Return [X, Y] of the center of cell containing provided text 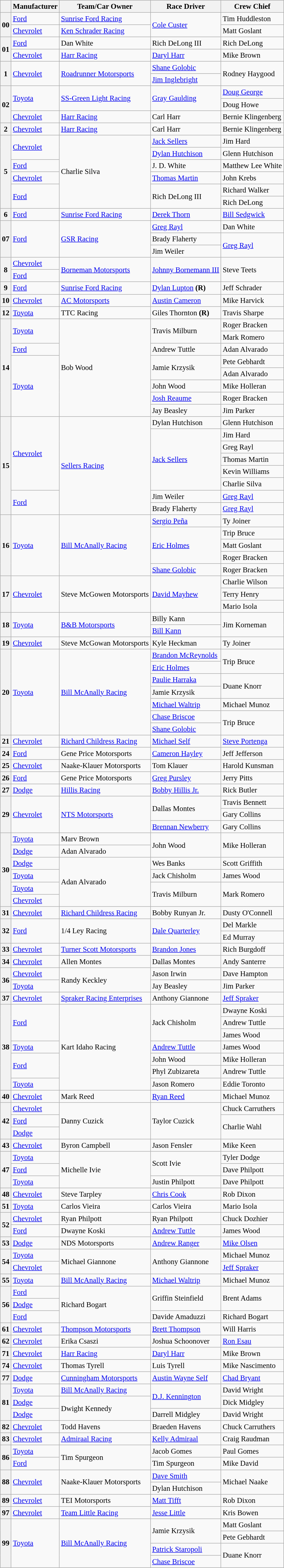
Taylor Cuzick [185, 1120]
Steve Teets [252, 270]
Mike Keen [252, 1145]
Matt Tifft [185, 1500]
J. D. White [185, 166]
Del Markle [252, 925]
SS-Green Light Racing [105, 98]
D.J. Kennington [185, 1396]
Bob Wood [105, 367]
Ed Murray [252, 937]
Jim Korneman [252, 625]
Mike Harvick [252, 300]
AC Motorsports [105, 300]
Charlie Wahl [252, 1127]
Gray Gaulding [185, 98]
48 [6, 1194]
Michael Naake [252, 1482]
Borneman Motorsports [105, 270]
Bill Kann [185, 631]
Hillis Racing [105, 790]
Jason Romero [185, 1084]
88 [6, 1482]
Steve Portenga [252, 741]
GSR Racing [105, 239]
53 [6, 1243]
12 [6, 313]
Michael Giannone [105, 1262]
9 [6, 288]
Jerry Pitts [252, 778]
54 [6, 1262]
Phyl Zubizareta [185, 1072]
Cunningham Motorsports [105, 1378]
Craig Raudman [252, 1439]
43 [6, 1145]
Matthew Lee White [252, 166]
55 [6, 1280]
24 [6, 753]
Dusty O'Connell [252, 913]
Erika Csaszi [105, 1341]
Dale Quarterley [185, 931]
71 [6, 1353]
Dave Smith [185, 1476]
Will Harris [252, 1329]
Brandon McReynolds [185, 655]
Danny Cuzick [105, 1120]
36 [6, 980]
Bobby Runyan Jr. [185, 913]
Rick Butler [252, 790]
Crew Chief [252, 7]
Mike David [252, 1464]
Dylan Lupton (R) [185, 288]
2 [6, 129]
Griffin Steinfield [185, 1298]
18 [6, 625]
Ken Schrader Racing [105, 31]
Eddie Toronto [252, 1084]
Jason Fensler [185, 1145]
Jeff Jefferson [252, 753]
29 [6, 815]
David Mayhew [185, 594]
Rodney Haygood [252, 74]
Steve McGowan Motorsports [105, 643]
Kyle Heckman [185, 643]
Mark Reed [105, 1096]
Jim Inglebright [185, 80]
07 [6, 239]
Darrell Midgley [185, 1415]
Kevin Williams [252, 472]
Byron Campbell [105, 1145]
Austin Cameron [185, 300]
Patrick Staropoli [185, 1549]
99 [6, 1543]
01 [6, 50]
B&B Motorsports [105, 625]
Kart Idaho Racing [105, 1048]
Team/Car Owner [105, 7]
10 [6, 300]
21 [6, 741]
Steve Tarpley [105, 1194]
Roadrunner Motorsports [105, 74]
Doug Howe [252, 105]
John Krebs [252, 178]
Josh Reaume [185, 398]
Steve McGowen Motorsports [105, 594]
00 [6, 25]
25 [6, 766]
8 [6, 270]
Luis Tyrell [185, 1366]
NTS Motorsports [105, 815]
Manufacturer [35, 7]
Marv Brown [105, 839]
83 [6, 1439]
Ron Esau [252, 1341]
Braeden Havens [185, 1427]
Bobby Hillis Jr. [185, 790]
Sergio Peña [185, 521]
Chris Cook [185, 1194]
Johnny Bornemann III [185, 270]
40 [6, 1096]
86 [6, 1457]
30 [6, 870]
61 [6, 1329]
Kelly Admiraal [185, 1439]
Jacob Gomes [185, 1451]
Terry Henry [252, 594]
Andy Santerre [252, 962]
Allen Montes [105, 962]
Admiraal Racing [105, 1439]
1/4 Ley Racing [105, 931]
Thompson Motorsports [105, 1329]
6 [6, 215]
Paulie Harraka [185, 680]
Doug George [252, 92]
Jesse Little [185, 1513]
Michael Self [185, 741]
Derek Thorn [185, 215]
Mike Olsen [252, 1243]
89 [6, 1500]
Scott Griffith [252, 863]
Chuck Dozhier [252, 1219]
Dave Hampton [252, 974]
Ryan Reed [185, 1096]
Davide Amaduzzi [185, 1317]
Chad Bryant [252, 1378]
5 [6, 172]
Mike Nascimento [252, 1366]
52 [6, 1225]
38 [6, 1048]
Travis Sharpe [252, 313]
Randy Keckley [105, 980]
74 [6, 1366]
Brent Adams [252, 1298]
02 [6, 104]
16 [6, 545]
Andrew Ranger [185, 1243]
Scott Ivie [185, 1163]
97 [6, 1513]
Jason Irwin [185, 974]
Cole Custer [185, 25]
33 [6, 949]
Bill Sedgwick [252, 215]
15 [6, 466]
Joshua Schoonover [185, 1341]
77 [6, 1378]
Austin Wayne Self [185, 1378]
Team Little Racing [105, 1513]
17 [6, 594]
19 [6, 643]
34 [6, 962]
Travis Bennett [252, 803]
Tim Huddleston [252, 19]
31 [6, 913]
Greg Pursley [185, 778]
Justin Philpott [185, 1182]
Richard Walker [252, 190]
37 [6, 998]
62 [6, 1341]
Todd Havens [105, 1427]
Rich Burgdoff [252, 949]
Turner Scott Motorsports [105, 949]
Giles Thornton (R) [185, 313]
14 [6, 367]
Brandon Jones [185, 949]
Paul Gomes [252, 1451]
Race Driver [185, 7]
Sellers Racing [105, 466]
Wes Banks [185, 863]
26 [6, 778]
27 [6, 790]
Spraker Racing Enterprises [105, 998]
20 [6, 692]
32 [6, 931]
Cameron Hayley [185, 753]
Brett Thompson [185, 1329]
Harold Kunsman [252, 766]
42 [6, 1120]
82 [6, 1427]
NDS Motorsports [105, 1243]
1 [6, 74]
81 [6, 1403]
Tyler Dodge [252, 1158]
Dwight Kennedy [105, 1408]
Tom Klauer [185, 766]
Michelle Ivie [105, 1170]
Dick Midgley [252, 1403]
47 [6, 1170]
Kris Bowen [252, 1513]
56 [6, 1304]
Jeff Schrader [252, 288]
TEI Motorsports [105, 1500]
TTC Racing [105, 313]
Charlie Wilson [252, 582]
Billy Kann [185, 619]
51 [6, 1206]
Thomas Tyrell [105, 1366]
Brennan Newberry [185, 827]
